Extract the (x, y) coordinate from the center of the cell holding the provided text.  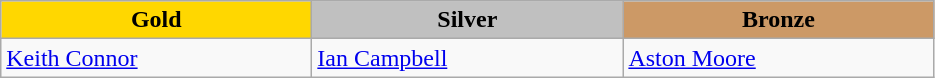
Bronze (778, 20)
Aston Moore (778, 58)
Keith Connor (156, 58)
Gold (156, 20)
Ian Campbell (468, 58)
Silver (468, 20)
